Locate the cell with the specified text and output its [X, Y] center coordinate. 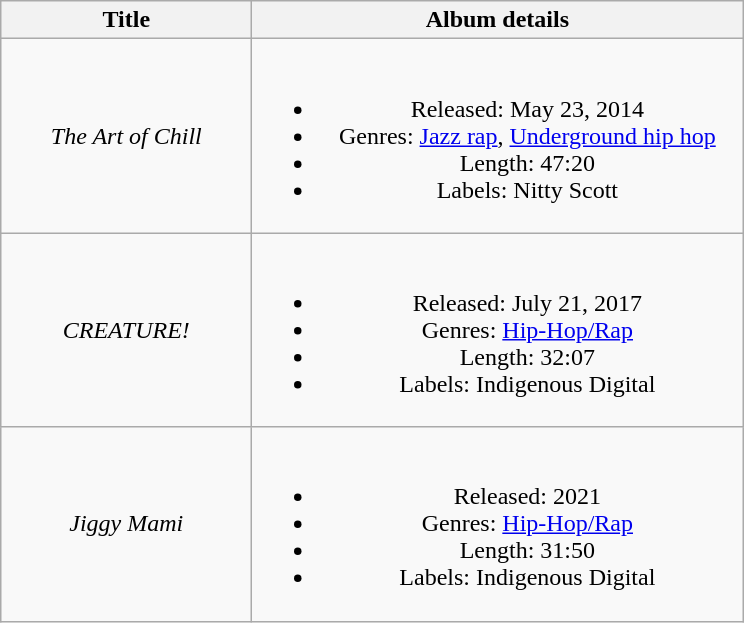
Released: 2021Genres: Hip-Hop/RapLength: 31:50Labels: Indigenous Digital [498, 524]
The Art of Chill [126, 136]
Released: May 23, 2014Genres: Jazz rap, Underground hip hopLength: 47:20Labels: Nitty Scott [498, 136]
Title [126, 20]
Released: July 21, 2017Genres: Hip-Hop/RapLength: 32:07Labels: Indigenous Digital [498, 330]
Album details [498, 20]
CREATURE! [126, 330]
Jiggy Mami [126, 524]
